Extract the [X, Y] coordinate from the center of the cell holding the provided text.  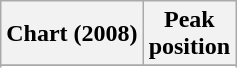
Peakposition [189, 34]
Chart (2008) [72, 34]
